Scan for the cell matching the given text and deliver its (X, Y) coordinate at center. 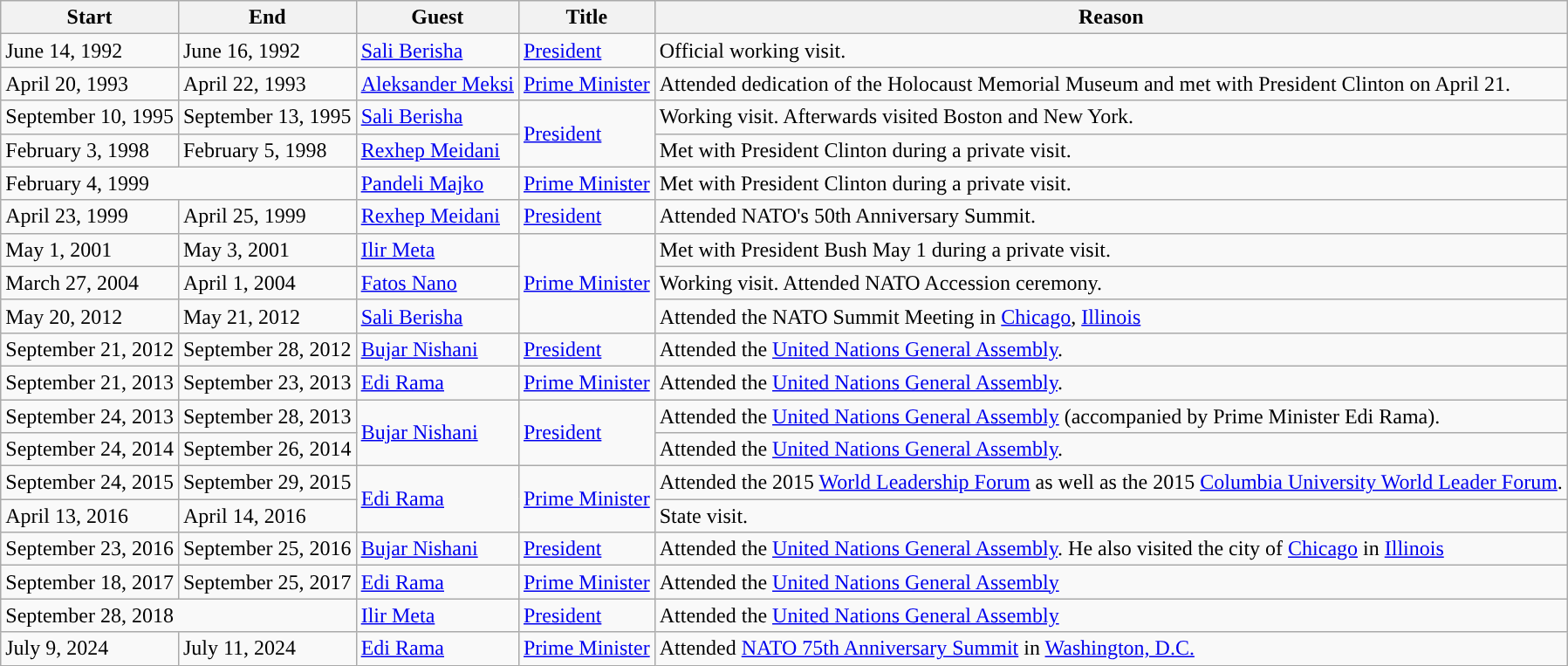
Pandeli Majko (437, 183)
July 9, 2024 (90, 649)
April 25, 1999 (267, 216)
April 13, 2016 (90, 516)
February 4, 1999 (178, 183)
Working visit. Attended NATO Accession ceremony. (1111, 283)
September 26, 2014 (267, 450)
September 28, 2013 (267, 416)
Met with President Bush May 1 during a private visit. (1111, 250)
July 11, 2024 (267, 649)
Attended the 2015 World Leadership Forum as well as the 2015 Columbia University World Leader Forum. (1111, 483)
September 25, 2017 (267, 582)
April 23, 1999 (90, 216)
Fatos Nano (437, 283)
Attended NATO's 50th Anniversary Summit. (1111, 216)
September 10, 1995 (90, 117)
Start (90, 17)
Working visit. Afterwards visited Boston and New York. (1111, 117)
September 28, 2012 (267, 349)
September 23, 2016 (90, 549)
September 24, 2015 (90, 483)
September 23, 2013 (267, 382)
September 24, 2013 (90, 416)
Official working visit. (1111, 51)
March 27, 2004 (90, 283)
September 21, 2013 (90, 382)
February 3, 1998 (90, 150)
May 21, 2012 (267, 316)
May 1, 2001 (90, 250)
September 21, 2012 (90, 349)
June 16, 1992 (267, 51)
April 1, 2004 (267, 283)
April 22, 1993 (267, 84)
Aleksander Meksi (437, 84)
September 13, 1995 (267, 117)
February 5, 1998 (267, 150)
September 29, 2015 (267, 483)
September 24, 2014 (90, 450)
Attended the United Nations General Assembly. He also visited the city of Chicago in Illinois (1111, 549)
Attended dedication of the Holocaust Memorial Museum and met with President Clinton on April 21. (1111, 84)
State visit. (1111, 516)
September 25, 2016 (267, 549)
May 3, 2001 (267, 250)
Guest (437, 17)
Attended the United Nations General Assembly (accompanied by Prime Minister Edi Rama). (1111, 416)
Attended NATO 75th Anniversary Summit in Washington, D.C. (1111, 649)
May 20, 2012 (90, 316)
April 14, 2016 (267, 516)
Attended the NATO Summit Meeting in Chicago, Illinois (1111, 316)
Title (586, 17)
June 14, 1992 (90, 51)
Reason (1111, 17)
September 28, 2018 (178, 615)
April 20, 1993 (90, 84)
September 18, 2017 (90, 582)
End (267, 17)
